Return (X, Y) of the center of cell containing provided text 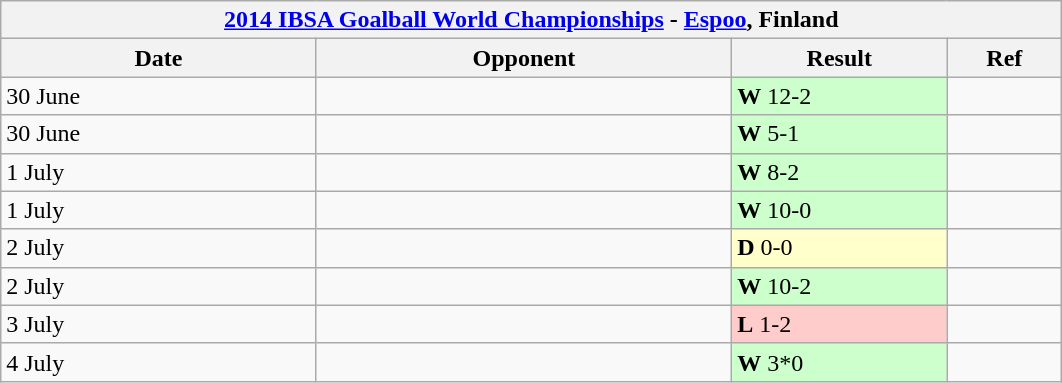
2014 IBSA Goalball World Championships - Espoo, Finland (532, 20)
Result (840, 58)
W 10-2 (840, 286)
L 1-2 (840, 324)
W 12-2 (840, 96)
3 July (158, 324)
D 0-0 (840, 248)
W 10-0 (840, 210)
W 8-2 (840, 172)
W 5-1 (840, 134)
Date (158, 58)
4 July (158, 362)
Ref (1004, 58)
Opponent (524, 58)
W 3*0 (840, 362)
